Provide the [X, Y] coordinate of the cell's center where the given text is located.  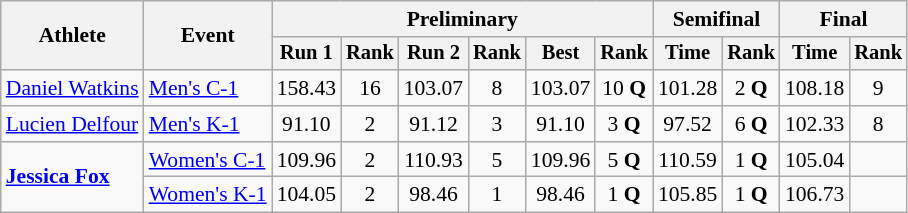
Jessica Fox [72, 178]
110.93 [434, 160]
110.59 [688, 160]
97.52 [688, 124]
158.43 [306, 88]
91.12 [434, 124]
16 [370, 88]
Women's C-1 [208, 160]
Semifinal [716, 19]
Athlete [72, 36]
101.28 [688, 88]
2 Q [751, 88]
Final [844, 19]
3 [497, 124]
5 Q [624, 160]
Event [208, 36]
Daniel Watkins [72, 88]
9 [878, 88]
Lucien Delfour [72, 124]
108.18 [814, 88]
6 Q [751, 124]
Run 1 [306, 54]
5 [497, 160]
Run 2 [434, 54]
Preliminary [462, 19]
Men's C-1 [208, 88]
105.85 [688, 195]
104.05 [306, 195]
1 [497, 195]
10 Q [624, 88]
Best [560, 54]
105.04 [814, 160]
Women's K-1 [208, 195]
102.33 [814, 124]
Men's K-1 [208, 124]
3 Q [624, 124]
106.73 [814, 195]
